Find where the given text appears and provide that cell's center as (x, y) coordinate. 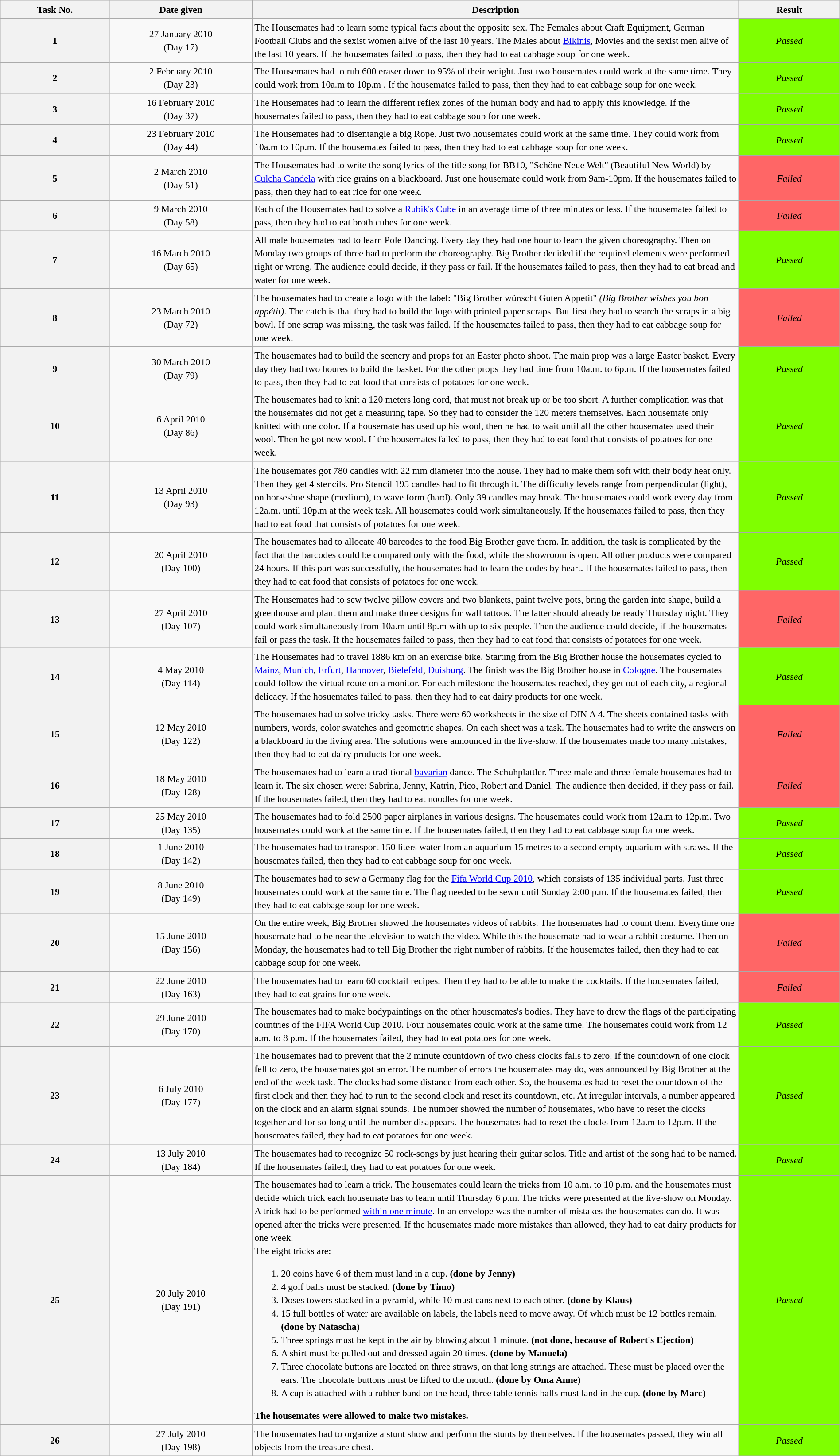
6 April 2010(Day 86) (181, 426)
Date given (181, 9)
23 February 2010(Day 44) (181, 140)
2 February 2010(Day 23) (181, 78)
22 June 2010(Day 163) (181, 987)
Description (495, 9)
16 February 2010(Day 37) (181, 109)
20 April 2010(Day 100) (181, 561)
29 June 2010(Day 170) (181, 1025)
Task No. (55, 9)
13 July 2010(Day 184) (181, 1160)
3 (55, 109)
25 (55, 1300)
24 (55, 1160)
8 (55, 318)
7 (55, 260)
6 (55, 216)
15 June 2010(Day 156) (181, 943)
16 (55, 785)
1 (55, 40)
14 (55, 677)
13 (55, 619)
4 May 2010(Day 114) (181, 677)
1 June 2010(Day 142) (181, 854)
9 March 2010(Day 58) (181, 216)
27 April 2010(Day 107) (181, 619)
27 July 2010(Day 198) (181, 1441)
12 (55, 561)
18 May 2010(Day 128) (181, 785)
9 (55, 368)
12 May 2010(Day 122) (181, 734)
18 (55, 854)
13 April 2010(Day 93) (181, 497)
8 June 2010(Day 149) (181, 892)
27 January 2010(Day 17) (181, 40)
25 May 2010(Day 135) (181, 823)
11 (55, 497)
2 March 2010(Day 51) (181, 178)
20 July 2010(Day 191) (181, 1300)
19 (55, 892)
21 (55, 987)
23 (55, 1096)
23 March 2010(Day 72) (181, 318)
15 (55, 734)
2 (55, 78)
20 (55, 943)
26 (55, 1441)
6 July 2010(Day 177) (181, 1096)
17 (55, 823)
30 March 2010(Day 79) (181, 368)
4 (55, 140)
10 (55, 426)
Result (789, 9)
5 (55, 178)
16 March 2010(Day 65) (181, 260)
22 (55, 1025)
